Determine the [x, y] coordinate at the center of the cell enclosing the given text.  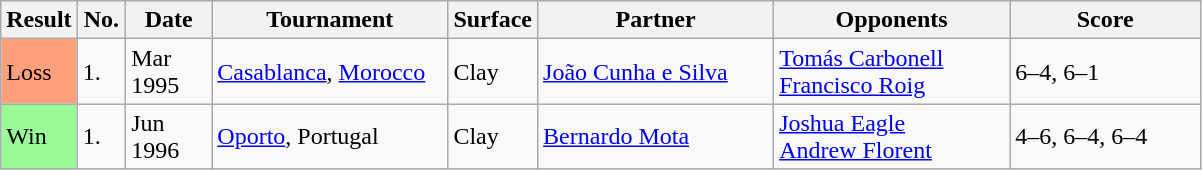
4–6, 6–4, 6–4 [1106, 136]
Result [39, 20]
Opponents [892, 20]
Win [39, 136]
Surface [493, 20]
Oporto, Portugal [330, 136]
Date [169, 20]
Loss [39, 72]
Score [1106, 20]
Mar 1995 [169, 72]
Tomás Carbonell Francisco Roig [892, 72]
Partner [656, 20]
No. [102, 20]
Tournament [330, 20]
Bernardo Mota [656, 136]
Joshua Eagle Andrew Florent [892, 136]
João Cunha e Silva [656, 72]
Jun 1996 [169, 136]
Casablanca, Morocco [330, 72]
6–4, 6–1 [1106, 72]
